Return [X, Y] of the center of cell containing provided text 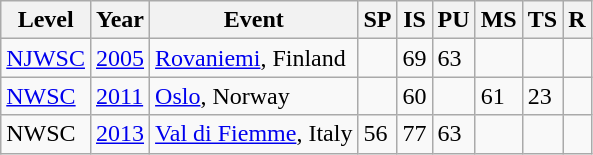
R [577, 20]
23 [542, 96]
Oslo, Norway [254, 96]
56 [378, 134]
69 [414, 58]
2013 [120, 134]
TS [542, 20]
61 [498, 96]
SP [378, 20]
Level [46, 20]
PU [454, 20]
Rovaniemi, Finland [254, 58]
2005 [120, 58]
60 [414, 96]
2011 [120, 96]
MS [498, 20]
IS [414, 20]
NJWSC [46, 58]
Event [254, 20]
77 [414, 134]
Val di Fiemme, Italy [254, 134]
Year [120, 20]
